From the cell containing the given text, extract its center point as (X, Y) coordinate. 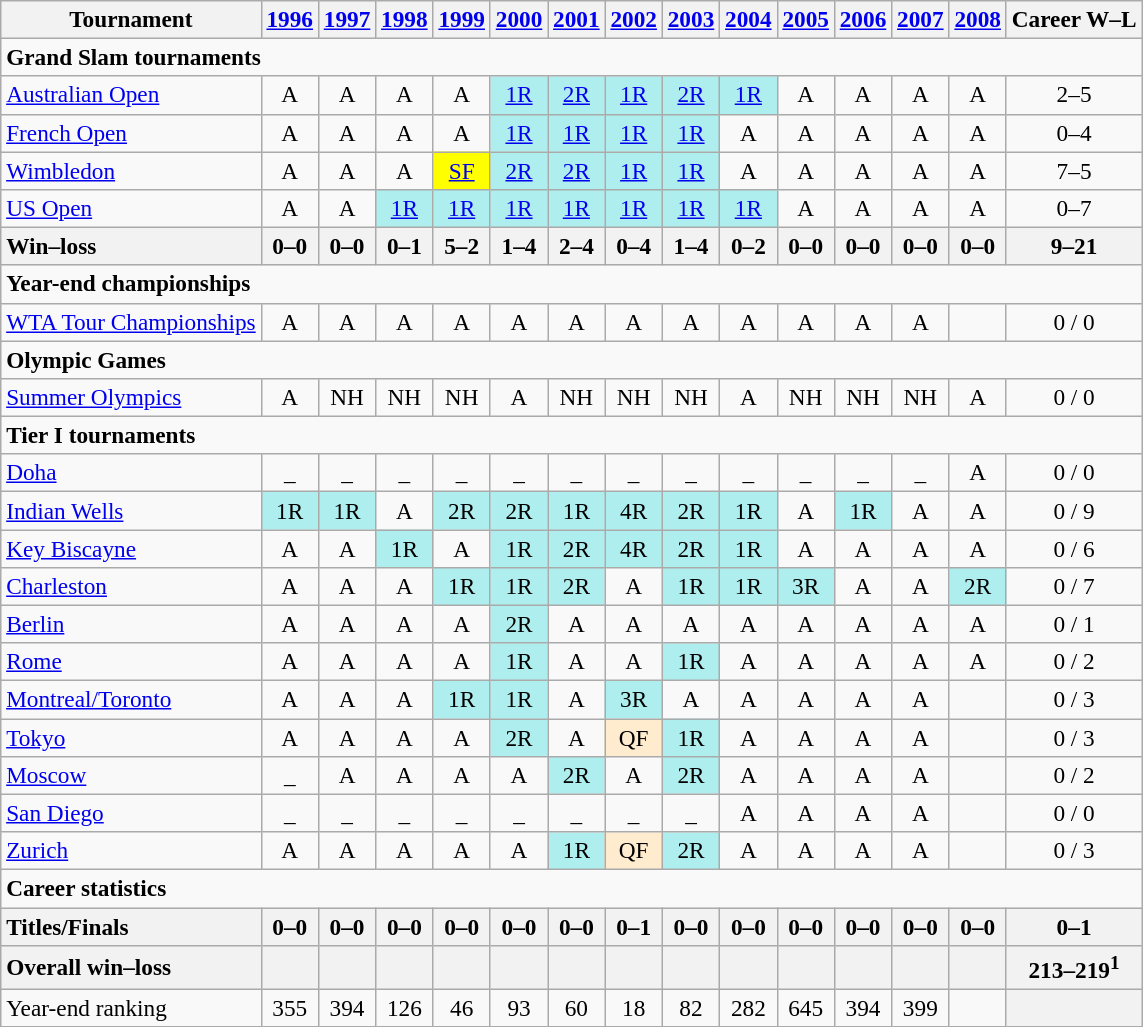
Career W–L (1074, 19)
Year-end championships (572, 284)
Wimbledon (131, 170)
San Diego (131, 813)
Tokyo (131, 737)
Berlin (131, 624)
Indian Wells (131, 510)
7–5 (1074, 170)
Doha (131, 473)
Key Biscayne (131, 548)
Zurich (131, 850)
645 (806, 1008)
82 (690, 1008)
2005 (806, 19)
2006 (862, 19)
Overall win–loss (131, 967)
1996 (290, 19)
0–2 (748, 246)
Career statistics (572, 888)
SF (462, 170)
0–7 (1074, 208)
1998 (404, 19)
60 (576, 1008)
18 (634, 1008)
1999 (462, 19)
2007 (920, 19)
WTA Tour Championships (131, 322)
2004 (748, 19)
93 (518, 1008)
2003 (690, 19)
Olympic Games (572, 359)
Moscow (131, 775)
Win–loss (131, 246)
0 / 1 (1074, 624)
2–4 (576, 246)
Charleston (131, 586)
Grand Slam tournaments (572, 57)
French Open (131, 133)
0 / 9 (1074, 510)
399 (920, 1008)
0 / 6 (1074, 548)
Tier I tournaments (572, 435)
9–21 (1074, 246)
282 (748, 1008)
Rome (131, 662)
Tournament (131, 19)
2000 (518, 19)
Year-end ranking (131, 1008)
5–2 (462, 246)
Titles/Finals (131, 926)
0 / 7 (1074, 586)
Summer Olympics (131, 397)
1997 (346, 19)
213–2191 (1074, 967)
2008 (978, 19)
2–5 (1074, 95)
2001 (576, 19)
355 (290, 1008)
Montreal/Toronto (131, 699)
US Open (131, 208)
Australian Open (131, 95)
126 (404, 1008)
46 (462, 1008)
2002 (634, 19)
